Capture the cell that displays the provided text and extract its (X, Y) central coordinate. 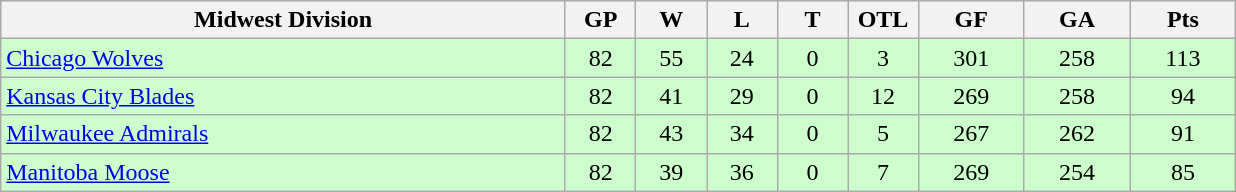
41 (672, 96)
91 (1183, 134)
267 (971, 134)
Kansas City Blades (284, 96)
39 (672, 172)
GA (1077, 20)
T (812, 20)
5 (884, 134)
113 (1183, 58)
Manitoba Moose (284, 172)
3 (884, 58)
43 (672, 134)
Milwaukee Admirals (284, 134)
Pts (1183, 20)
Chicago Wolves (284, 58)
262 (1077, 134)
Midwest Division (284, 20)
12 (884, 96)
L (742, 20)
24 (742, 58)
29 (742, 96)
OTL (884, 20)
W (672, 20)
55 (672, 58)
GF (971, 20)
254 (1077, 172)
94 (1183, 96)
85 (1183, 172)
7 (884, 172)
36 (742, 172)
GP (600, 20)
301 (971, 58)
34 (742, 134)
